Identify which cell holds the provided text, then report its (x, y) central coordinate. 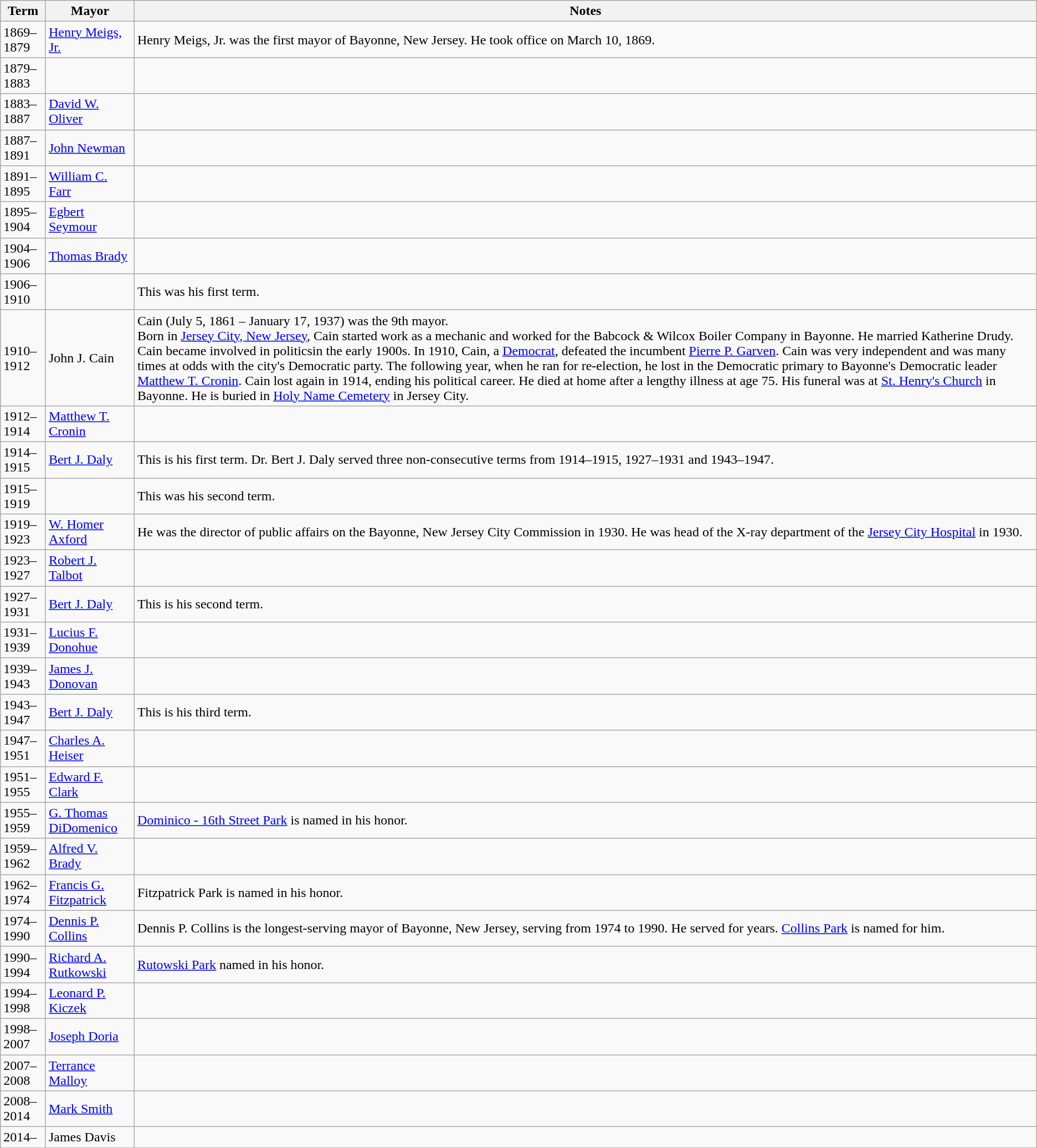
1915–1919 (23, 495)
1962–1974 (23, 892)
Dominico - 16th Street Park is named in his honor. (585, 820)
1939–1943 (23, 676)
Terrance Malloy (90, 1073)
1951–1955 (23, 785)
James J. Donovan (90, 676)
1990–1994 (23, 964)
W. Homer Axford (90, 532)
1927–1931 (23, 604)
Matthew T. Cronin (90, 423)
1869–1879 (23, 40)
Notes (585, 11)
1955–1959 (23, 820)
1887–1891 (23, 147)
1974–1990 (23, 929)
James Davis (90, 1137)
This is his second term. (585, 604)
Dennis P. Collins (90, 929)
2014– (23, 1137)
1931–1939 (23, 640)
This is his first term. Dr. Bert J. Daly served three non-consecutive terms from 1914–1915, 1927–1931 and 1943–1947. (585, 460)
Leonard P. Kiczek (90, 1001)
G. Thomas DiDomenico (90, 820)
Robert J. Talbot (90, 568)
Dennis P. Collins is the longest-serving mayor of Bayonne, New Jersey, serving from 1974 to 1990. He served for years. Collins Park is named for him. (585, 929)
Joseph Doria (90, 1036)
1879–1883 (23, 75)
Egbert Seymour (90, 219)
1895–1904 (23, 219)
This was his first term. (585, 291)
2008–2014 (23, 1109)
David W. Oliver (90, 112)
1910–1912 (23, 358)
Edward F. Clark (90, 785)
This was his second term. (585, 495)
Henry Meigs, Jr. was the first mayor of Bayonne, New Jersey. He took office on March 10, 1869. (585, 40)
Alfred V. Brady (90, 857)
1914–1915 (23, 460)
1891–1895 (23, 184)
Term (23, 11)
Charles A. Heiser (90, 748)
1943–1947 (23, 713)
1923–1927 (23, 568)
Henry Meigs, Jr. (90, 40)
1906–1910 (23, 291)
William C. Farr (90, 184)
Thomas Brady (90, 256)
1998–2007 (23, 1036)
Francis G. Fitzpatrick (90, 892)
Mark Smith (90, 1109)
Rutowski Park named in his honor. (585, 964)
Fitzpatrick Park is named in his honor. (585, 892)
2007–2008 (23, 1073)
1959–1962 (23, 857)
1994–1998 (23, 1001)
Richard A. Rutkowski (90, 964)
1912–1914 (23, 423)
John Newman (90, 147)
Lucius F. Donohue (90, 640)
1904–1906 (23, 256)
1883–1887 (23, 112)
Mayor (90, 11)
This is his third term. (585, 713)
1947–1951 (23, 748)
John J. Cain (90, 358)
1919–1923 (23, 532)
